Capture the cell that displays the provided text and extract its (x, y) central coordinate. 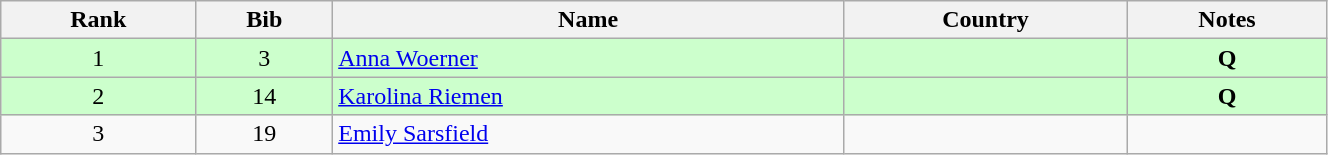
19 (264, 134)
Karolina Riemen (588, 96)
Rank (98, 20)
Bib (264, 20)
Name (588, 20)
2 (98, 96)
Anna Woerner (588, 58)
Notes (1228, 20)
14 (264, 96)
Country (985, 20)
1 (98, 58)
Emily Sarsfield (588, 134)
